For the text-containing cell, return its midpoint in (X, Y) coordinate format. 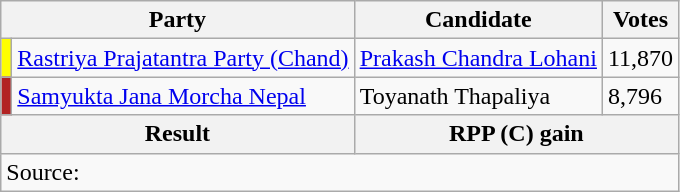
Result (178, 134)
Source: (340, 172)
8,796 (640, 96)
Votes (640, 20)
11,870 (640, 58)
Prakash Chandra Lohani (478, 58)
Toyanath Thapaliya (478, 96)
Rastriya Prajatantra Party (Chand) (183, 58)
Samyukta Jana Morcha Nepal (183, 96)
Party (178, 20)
Candidate (478, 20)
RPP (C) gain (516, 134)
